Detect which cell encompasses the target text, then output its (x, y) center coordinate. 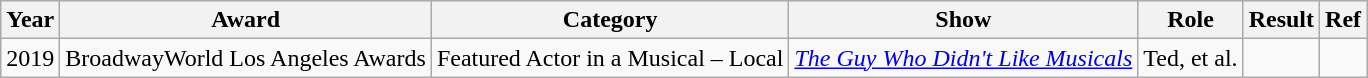
BroadwayWorld Los Angeles Awards (246, 58)
The Guy Who Didn't Like Musicals (964, 58)
Ref (1344, 20)
Role (1190, 20)
Result (1281, 20)
Show (964, 20)
Year (30, 20)
Award (246, 20)
Ted, et al. (1190, 58)
2019 (30, 58)
Category (610, 20)
Featured Actor in a Musical – Local (610, 58)
